Determine the [x, y] coordinate at the center of the cell enclosing the given text.  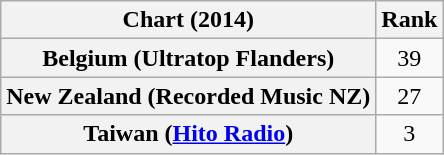
Chart (2014) [188, 20]
Rank [410, 20]
Taiwan (Hito Radio) [188, 134]
New Zealand (Recorded Music NZ) [188, 96]
3 [410, 134]
27 [410, 96]
39 [410, 58]
Belgium (Ultratop Flanders) [188, 58]
